Scan for the cell matching the given text and deliver its [x, y] coordinate at center. 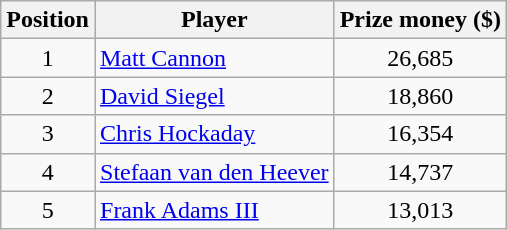
1 [48, 58]
Chris Hockaday [214, 134]
5 [48, 210]
Frank Adams III [214, 210]
Stefaan van den Heever [214, 172]
16,354 [420, 134]
2 [48, 96]
3 [48, 134]
Position [48, 20]
14,737 [420, 172]
David Siegel [214, 96]
18,860 [420, 96]
13,013 [420, 210]
Prize money ($) [420, 20]
26,685 [420, 58]
Matt Cannon [214, 58]
4 [48, 172]
Player [214, 20]
